Scan for the cell matching the given text and deliver its (X, Y) coordinate at center. 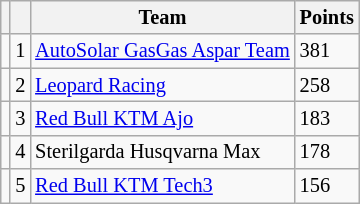
Red Bull KTM Tech3 (162, 186)
Leopard Racing (162, 85)
Points (327, 17)
4 (20, 152)
156 (327, 186)
183 (327, 118)
381 (327, 51)
Team (162, 17)
178 (327, 152)
AutoSolar GasGas Aspar Team (162, 51)
5 (20, 186)
3 (20, 118)
2 (20, 85)
1 (20, 51)
258 (327, 85)
Sterilgarda Husqvarna Max (162, 152)
Red Bull KTM Ajo (162, 118)
